From the cell containing the given text, extract its center point as (x, y) coordinate. 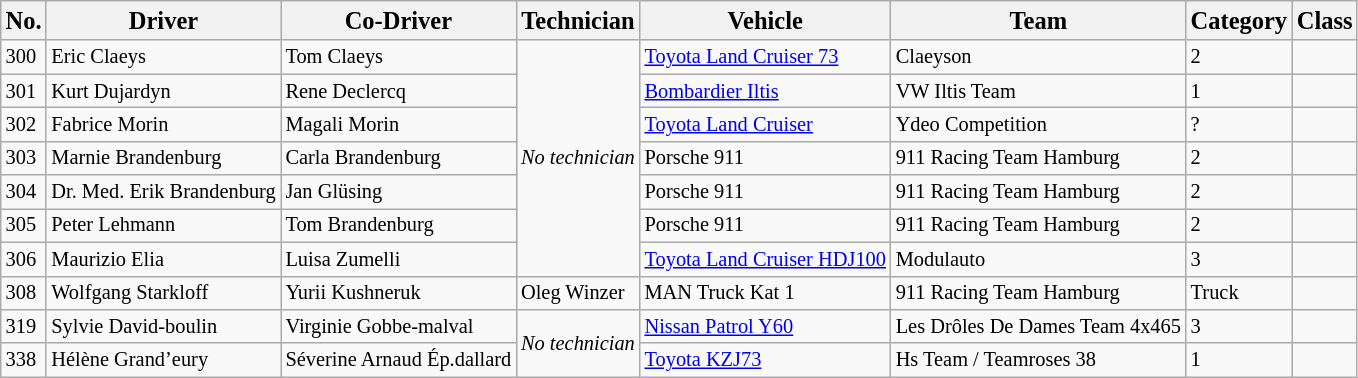
Séverine Arnaud Ép.dallard (399, 360)
Yurii Kushneruk (399, 293)
300 (24, 57)
Class (1324, 20)
305 (24, 225)
Carla Brandenburg (399, 158)
Hélène Grand’eury (163, 360)
306 (24, 259)
Eric Claeys (163, 57)
Hs Team / Teamroses 38 (1038, 360)
? (1239, 124)
Marnie Brandenburg (163, 158)
VW Iltis Team (1038, 91)
MAN Truck Kat 1 (766, 293)
Virginie Gobbe-malval (399, 326)
Ydeo Competition (1038, 124)
302 (24, 124)
Driver (163, 20)
Sylvie David-boulin (163, 326)
Maurizio Elia (163, 259)
Nissan Patrol Y60 (766, 326)
Wolfgang Starkloff (163, 293)
Tom Claeys (399, 57)
Bombardier Iltis (766, 91)
301 (24, 91)
Co-Driver (399, 20)
Fabrice Morin (163, 124)
Rene Declercq (399, 91)
Oleg Winzer (578, 293)
Category (1239, 20)
319 (24, 326)
Dr. Med. Erik Brandenburg (163, 192)
Peter Lehmann (163, 225)
Toyota KZJ73 (766, 360)
No. (24, 20)
Modulauto (1038, 259)
303 (24, 158)
Magali Morin (399, 124)
Les Drôles De Dames Team 4x465 (1038, 326)
Toyota Land Cruiser 73 (766, 57)
Tom Brandenburg (399, 225)
Claeyson (1038, 57)
Truck (1239, 293)
Toyota Land Cruiser HDJ100 (766, 259)
338 (24, 360)
Technician (578, 20)
Team (1038, 20)
Vehicle (766, 20)
304 (24, 192)
Toyota Land Cruiser (766, 124)
308 (24, 293)
Luisa Zumelli (399, 259)
Kurt Dujardyn (163, 91)
Jan Glüsing (399, 192)
